Return the (X, Y) coordinate for the center point of the cell that contains the specified text.  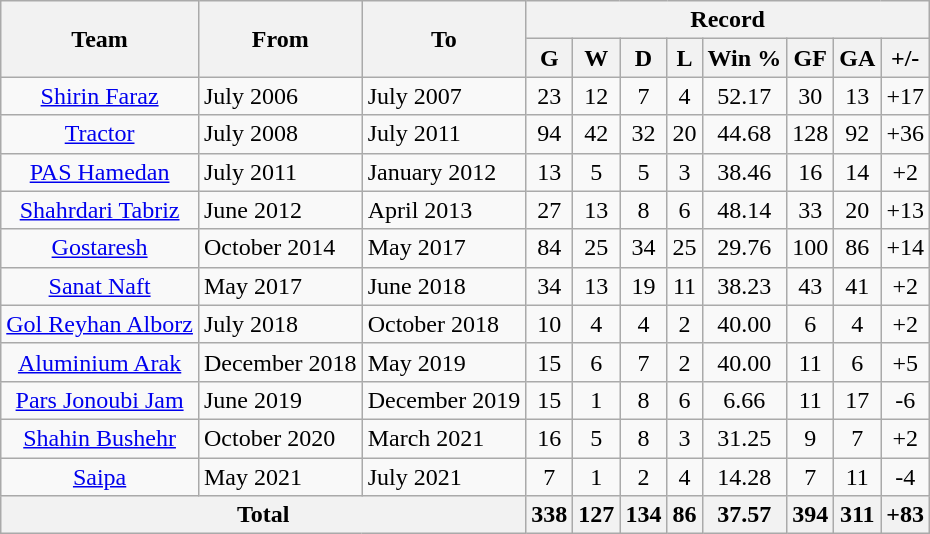
July 2008 (280, 134)
12 (596, 96)
April 2013 (444, 210)
52.17 (744, 96)
29.76 (744, 248)
+14 (906, 248)
94 (550, 134)
+83 (906, 515)
June 2012 (280, 210)
42 (596, 134)
Total (264, 515)
311 (858, 515)
Tractor (100, 134)
June 2018 (444, 286)
14 (858, 172)
To (444, 39)
38.23 (744, 286)
October 2018 (444, 324)
+36 (906, 134)
L (684, 58)
27 (550, 210)
Gostaresh (100, 248)
84 (550, 248)
44.68 (744, 134)
G (550, 58)
32 (644, 134)
Gol Reyhan Alborz (100, 324)
May 2021 (280, 477)
December 2018 (280, 362)
Aluminium Arak (100, 362)
100 (810, 248)
38.46 (744, 172)
10 (550, 324)
30 (810, 96)
19 (644, 286)
October 2020 (280, 438)
Sanat Naft (100, 286)
+13 (906, 210)
14.28 (744, 477)
Pars Jonoubi Jam (100, 400)
17 (858, 400)
Shahin Bushehr (100, 438)
33 (810, 210)
-4 (906, 477)
Saipa (100, 477)
9 (810, 438)
134 (644, 515)
Team (100, 39)
PAS Hamedan (100, 172)
+/- (906, 58)
Record (728, 20)
January 2012 (444, 172)
Win % (744, 58)
December 2019 (444, 400)
23 (550, 96)
July 2007 (444, 96)
From (280, 39)
May 2019 (444, 362)
394 (810, 515)
GF (810, 58)
6.66 (744, 400)
Shirin Faraz (100, 96)
July 2006 (280, 96)
37.57 (744, 515)
338 (550, 515)
July 2018 (280, 324)
+17 (906, 96)
31.25 (744, 438)
July 2021 (444, 477)
March 2021 (444, 438)
+5 (906, 362)
D (644, 58)
128 (810, 134)
June 2019 (280, 400)
41 (858, 286)
48.14 (744, 210)
GA (858, 58)
92 (858, 134)
Shahrdari Tabriz (100, 210)
October 2014 (280, 248)
W (596, 58)
-6 (906, 400)
127 (596, 515)
43 (810, 286)
